For the text-containing cell, return its midpoint in [x, y] coordinate format. 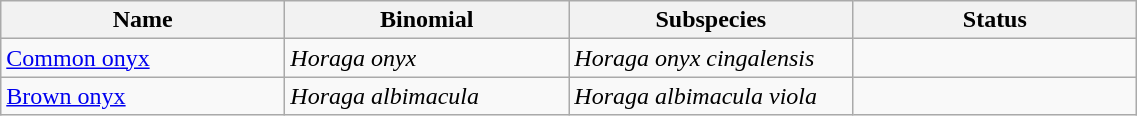
Horaga albimacula viola [711, 96]
Horaga albimacula [427, 96]
Status [995, 20]
Binomial [427, 20]
Subspecies [711, 20]
Brown onyx [143, 96]
Horaga onyx [427, 58]
Common onyx [143, 58]
Horaga onyx cingalensis [711, 58]
Name [143, 20]
